Pinpoint the cell where the given text exists, returning its [X, Y] midpoint coordinate. 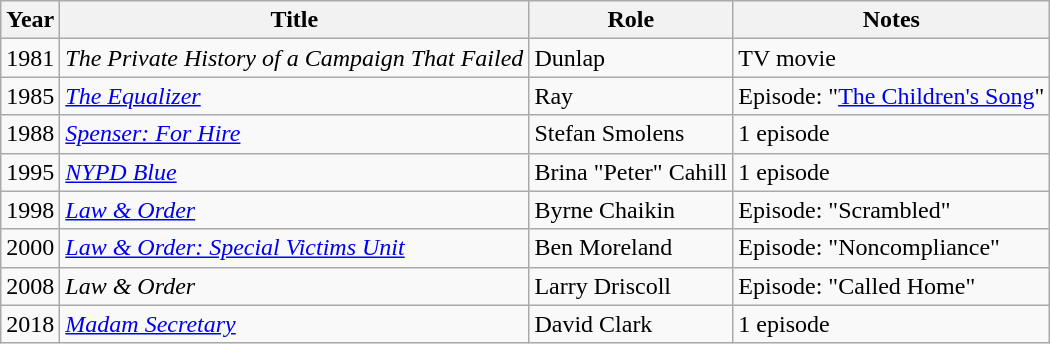
The Private History of a Campaign That Failed [294, 58]
Dunlap [631, 58]
Madam Secretary [294, 324]
1981 [30, 58]
Year [30, 20]
The Equalizer [294, 96]
1995 [30, 172]
2000 [30, 248]
1985 [30, 96]
1998 [30, 210]
Ray [631, 96]
Episode: "The Children's Song" [892, 96]
Title [294, 20]
2008 [30, 286]
Notes [892, 20]
Role [631, 20]
Episode: "Scrambled" [892, 210]
NYPD Blue [294, 172]
Episode: "Noncompliance" [892, 248]
Byrne Chaikin [631, 210]
Ben Moreland [631, 248]
Spenser: For Hire [294, 134]
Stefan Smolens [631, 134]
TV movie [892, 58]
Larry Driscoll [631, 286]
Law & Order: Special Victims Unit [294, 248]
Brina "Peter" Cahill [631, 172]
2018 [30, 324]
1988 [30, 134]
David Clark [631, 324]
Episode: "Called Home" [892, 286]
